Return (X, Y) of the center of cell containing provided text 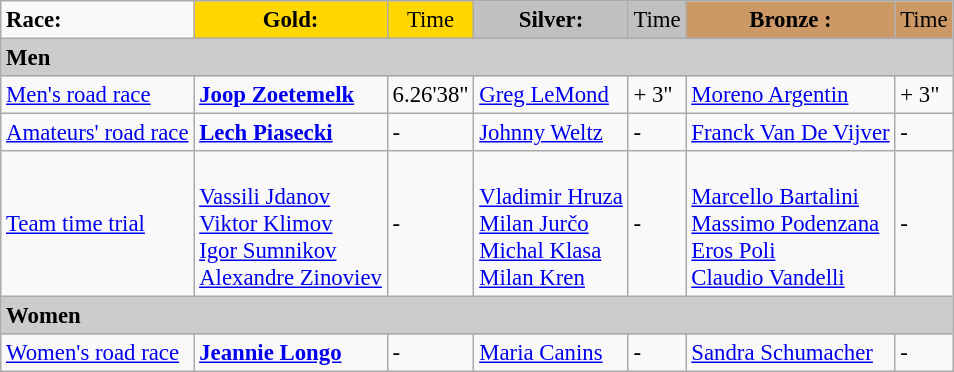
Lech Piasecki (290, 133)
Franck Van De Vijver (790, 133)
Men (477, 58)
Jeannie Longo (290, 353)
Johnny Weltz (551, 133)
Joop Zoetemelk (290, 95)
Moreno Argentin (790, 95)
Silver: (551, 20)
Vassili Jdanov Viktor Klimov Igor Sumnikov Alexandre Zinoviev (290, 224)
Men's road race (98, 95)
Women (477, 316)
Greg LeMond (551, 95)
6.26'38" (430, 95)
Marcello Bartalini Massimo Podenzana Eros Poli Claudio Vandelli (790, 224)
Gold: (290, 20)
Bronze : (790, 20)
Sandra Schumacher (790, 353)
Team time trial (98, 224)
Vladimir Hruza Milan Jurčo Michal Klasa Milan Kren (551, 224)
Amateurs' road race (98, 133)
Race: (98, 20)
Maria Canins (551, 353)
Women's road race (98, 353)
